Scan for the cell matching the given text and deliver its (X, Y) coordinate at center. 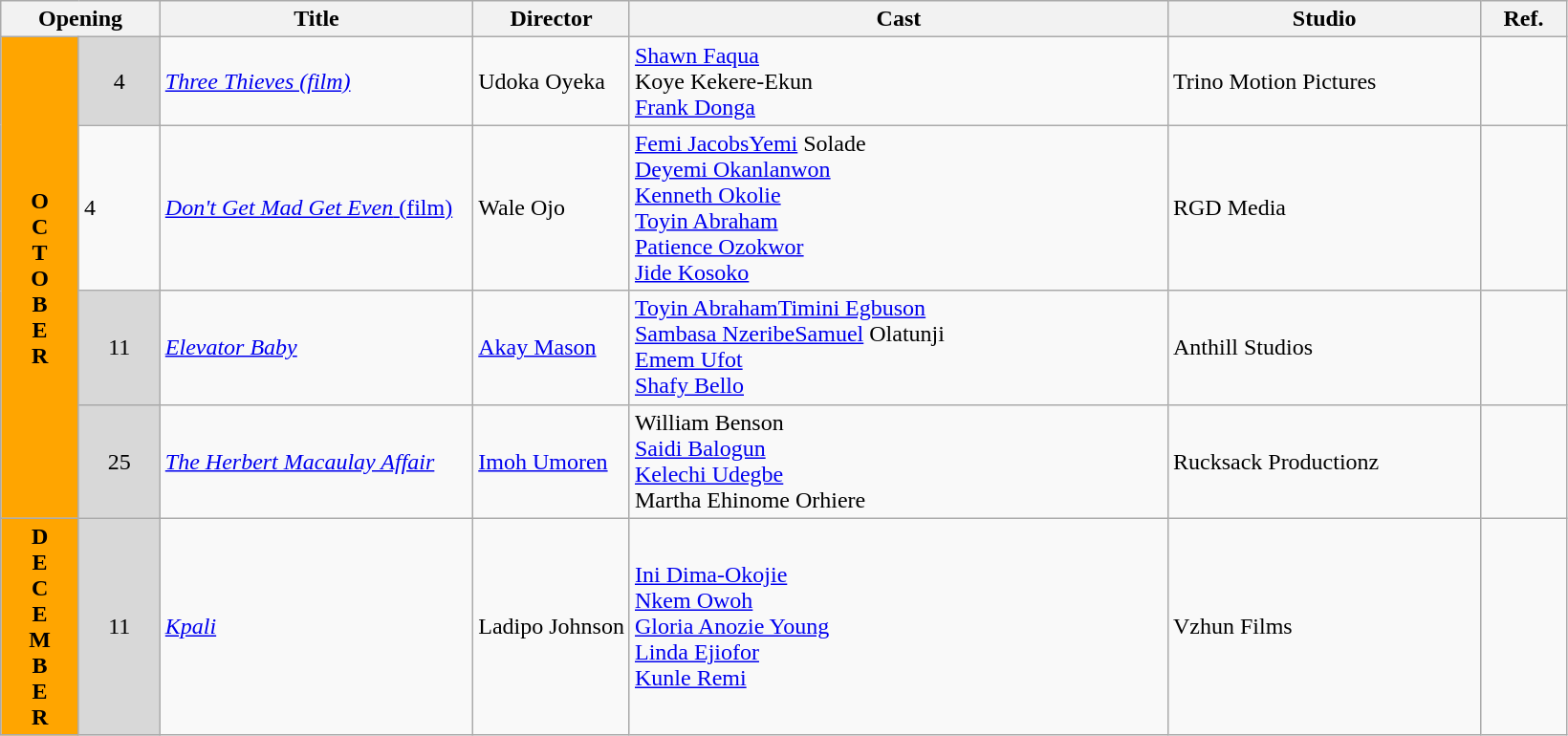
Akay Mason (552, 348)
Elevator Baby (316, 348)
Opening (80, 19)
Cast (899, 19)
Vzhun Films (1323, 627)
Shawn Faqua Koye Kekere-EkunFrank Donga (899, 81)
Don't Get Mad Get Even (film) (316, 208)
DECEMBER (40, 627)
Studio (1323, 19)
Toyin AbrahamTimini EgbusonSambasa NzeribeSamuel OlatunjiEmem UfotShafy Bello (899, 348)
Trino Motion Pictures (1323, 81)
Kpali (316, 627)
Director (552, 19)
The Herbert Macaulay Affair (316, 461)
RGD Media (1323, 208)
Ref. (1524, 19)
Anthill Studios (1323, 348)
Udoka Oyeka (552, 81)
Title (316, 19)
25 (119, 461)
OCTOBER (40, 277)
Rucksack Productionz (1323, 461)
Femi JacobsYemi SoladeDeyemi OkanlanwonKenneth OkolieToyin AbrahamPatience OzokworJide Kosoko (899, 208)
Ini Dima-OkojieNkem OwohGloria Anozie YoungLinda EjioforKunle Remi (899, 627)
Three Thieves (film) (316, 81)
Wale Ojo (552, 208)
William BensonSaidi BalogunKelechi UdegbeMartha Ehinome Orhiere (899, 461)
Imoh Umoren (552, 461)
Ladipo Johnson (552, 627)
